Provide the [x, y] coordinate of the cell's center where the given text is located.  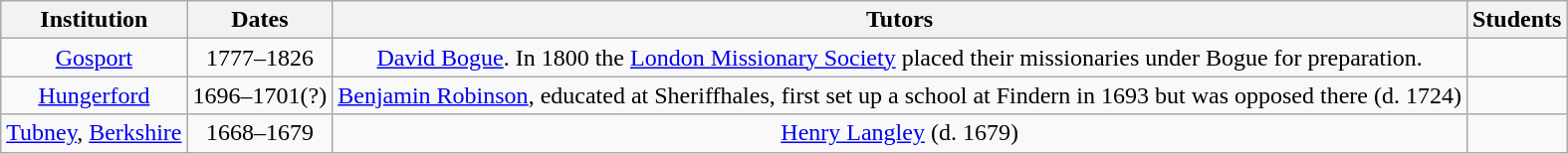
1696–1701(?) [260, 95]
Dates [260, 20]
Tubney, Berkshire [94, 133]
Henry Langley (d. 1679) [900, 133]
David Bogue. In 1800 the London Missionary Society placed their missionaries under Bogue for preparation. [900, 58]
1668–1679 [260, 133]
Benjamin Robinson, educated at Sheriffhales, first set up a school at Findern in 1693 but was opposed there (d. 1724) [900, 95]
1777–1826 [260, 58]
Gosport [94, 58]
Tutors [900, 20]
Hungerford [94, 95]
Students [1516, 20]
Institution [94, 20]
